Scan for the cell matching the given text and deliver its (x, y) coordinate at center. 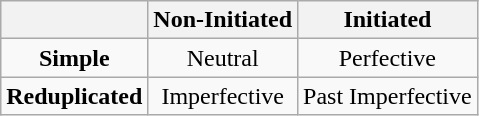
Imperfective (223, 96)
Past Imperfective (388, 96)
Perfective (388, 58)
Reduplicated (74, 96)
Initiated (388, 20)
Non-Initiated (223, 20)
Neutral (223, 58)
Simple (74, 58)
